From the cell containing the given text, extract its center point as [X, Y] coordinate. 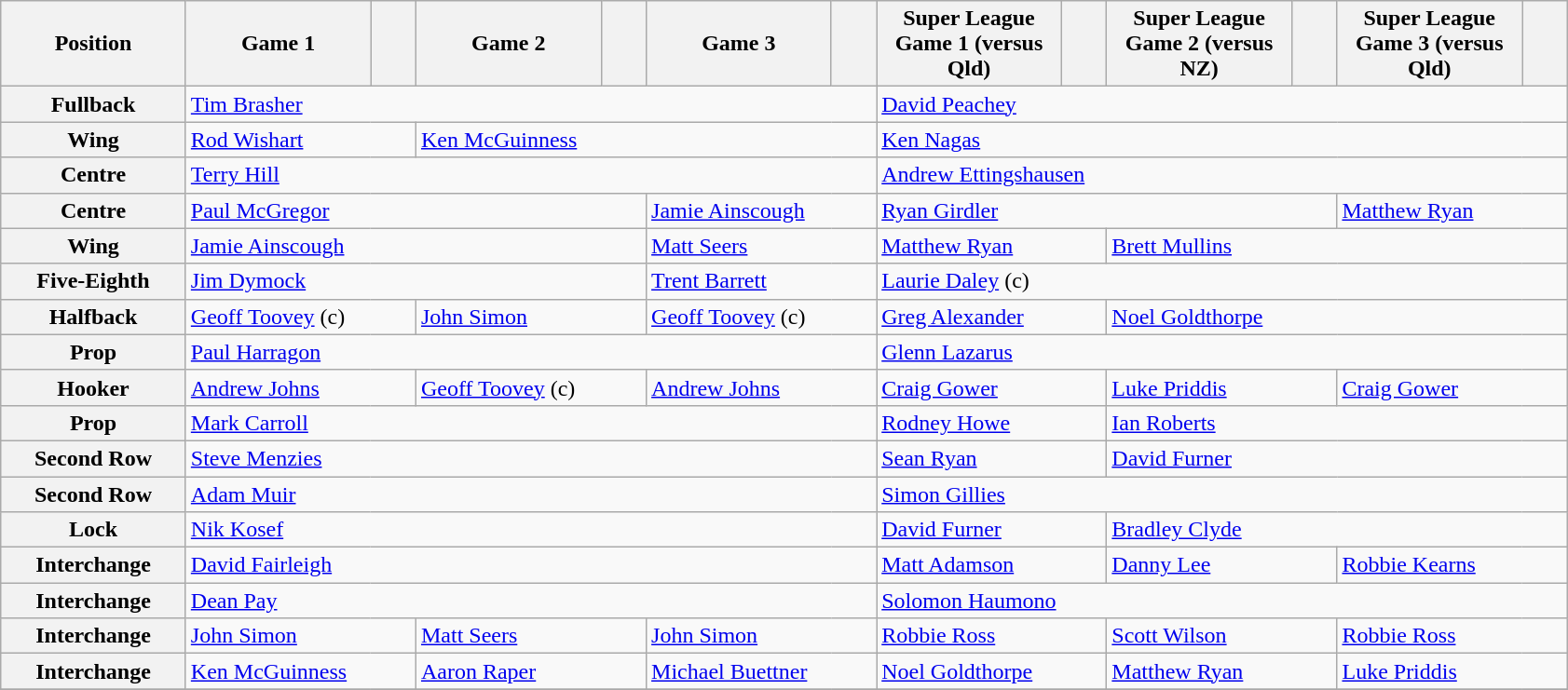
Scott Wilson [1222, 636]
Five-Eighth [93, 281]
Solomon Haumono [1222, 601]
Hooker [93, 387]
Robbie Kearns [1452, 565]
Laurie Daley (c) [1222, 281]
Sean Ryan [991, 458]
Lock [93, 530]
Greg Alexander [991, 317]
Simon Gillies [1222, 494]
Ryan Girdler [1107, 210]
Game 3 [740, 44]
Ian Roberts [1337, 423]
Glenn Lazarus [1222, 352]
Aaron Raper [531, 671]
Nik Kosef [531, 530]
Andrew Ettingshausen [1222, 175]
David Peachey [1222, 104]
Adam Muir [531, 494]
David Fairleigh [531, 565]
Danny Lee [1222, 565]
Ken Nagas [1222, 140]
Paul McGregor [416, 210]
Game 2 [509, 44]
Terry Hill [531, 175]
Game 1 [278, 44]
Rod Wishart [300, 140]
Halfback [93, 317]
Mark Carroll [531, 423]
Super League Game 1 (versus Qld) [969, 44]
Super League Game 3 (versus Qld) [1429, 44]
Fullback [93, 104]
Trent Barrett [762, 281]
Rodney Howe [991, 423]
Dean Pay [531, 601]
Jim Dymock [416, 281]
Position [93, 44]
Tim Brasher [531, 104]
Brett Mullins [1337, 246]
Matt Adamson [991, 565]
Steve Menzies [531, 458]
Michael Buettner [762, 671]
Paul Harragon [531, 352]
Super League Game 2 (versus NZ) [1200, 44]
Bradley Clyde [1337, 530]
